Locate the cell with the specified text and output its (x, y) center coordinate. 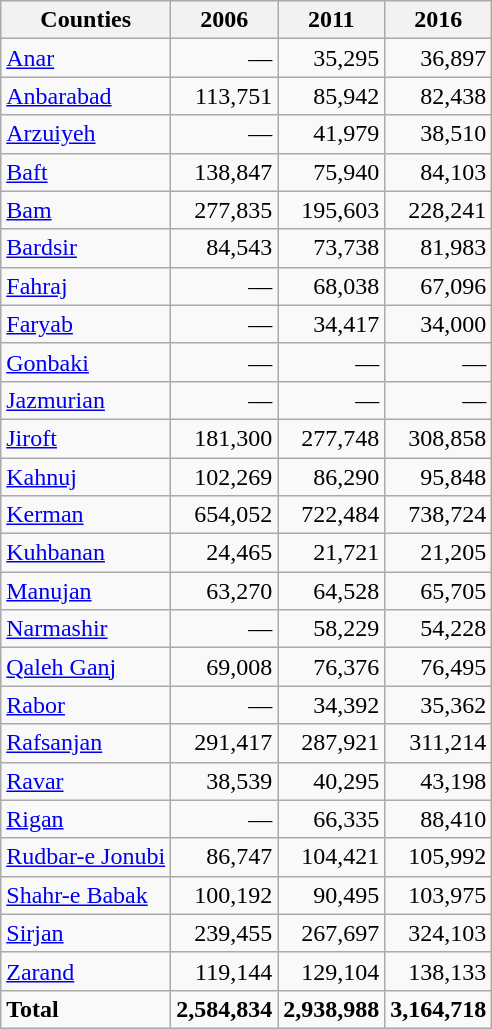
Sirjan (86, 933)
Ravar (86, 781)
Rigan (86, 819)
Faryab (86, 324)
54,228 (438, 629)
Anbarabad (86, 96)
85,942 (332, 96)
65,705 (438, 591)
35,362 (438, 705)
90,495 (332, 895)
Kahnuj (86, 477)
Jiroft (86, 438)
35,295 (332, 58)
38,510 (438, 134)
105,992 (438, 857)
129,104 (332, 971)
81,983 (438, 248)
Shahr-e Babak (86, 895)
277,748 (332, 438)
291,417 (224, 743)
104,421 (332, 857)
Counties (86, 20)
Bardsir (86, 248)
21,205 (438, 553)
Total (86, 1009)
239,455 (224, 933)
24,465 (224, 553)
195,603 (332, 210)
38,539 (224, 781)
103,975 (438, 895)
102,269 (224, 477)
34,417 (332, 324)
Qaleh Ganj (86, 667)
2,938,988 (332, 1009)
277,835 (224, 210)
68,038 (332, 286)
311,214 (438, 743)
Baft (86, 172)
654,052 (224, 515)
21,721 (332, 553)
58,229 (332, 629)
34,392 (332, 705)
73,738 (332, 248)
100,192 (224, 895)
Narmashir (86, 629)
Anar (86, 58)
95,848 (438, 477)
138,133 (438, 971)
Rafsanjan (86, 743)
36,897 (438, 58)
75,940 (332, 172)
Jazmurian (86, 400)
2016 (438, 20)
Arzuiyeh (86, 134)
Kuhbanan (86, 553)
Zarand (86, 971)
40,295 (332, 781)
2011 (332, 20)
3,164,718 (438, 1009)
Gonbaki (86, 362)
722,484 (332, 515)
Fahraj (86, 286)
287,921 (332, 743)
34,000 (438, 324)
119,144 (224, 971)
Rudbar-e Jonubi (86, 857)
Rabor (86, 705)
2,584,834 (224, 1009)
308,858 (438, 438)
69,008 (224, 667)
41,979 (332, 134)
63,270 (224, 591)
66,335 (332, 819)
738,724 (438, 515)
Bam (86, 210)
Manujan (86, 591)
64,528 (332, 591)
88,410 (438, 819)
324,103 (438, 933)
113,751 (224, 96)
181,300 (224, 438)
228,241 (438, 210)
86,290 (332, 477)
76,376 (332, 667)
67,096 (438, 286)
2006 (224, 20)
267,697 (332, 933)
138,847 (224, 172)
76,495 (438, 667)
84,543 (224, 248)
82,438 (438, 96)
84,103 (438, 172)
Kerman (86, 515)
43,198 (438, 781)
86,747 (224, 857)
